From the cell containing the given text, extract its center point as [x, y] coordinate. 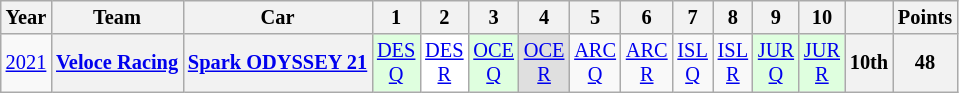
2021 [26, 63]
JURR [822, 63]
8 [733, 17]
Car [278, 17]
4 [544, 17]
48 [925, 63]
10 [822, 17]
5 [595, 17]
Spark ODYSSEY 21 [278, 63]
2 [444, 17]
OCER [544, 63]
Year [26, 17]
Veloce Racing [117, 63]
DESR [444, 63]
ARCQ [595, 63]
ARCR [647, 63]
JURQ [776, 63]
DESQ [396, 63]
1 [396, 17]
ISLR [733, 63]
7 [692, 17]
6 [647, 17]
10th [869, 63]
9 [776, 17]
OCEQ [493, 63]
3 [493, 17]
ISLQ [692, 63]
Points [925, 17]
Team [117, 17]
